Find where the given text appears and provide that cell's center as [X, Y] coordinate. 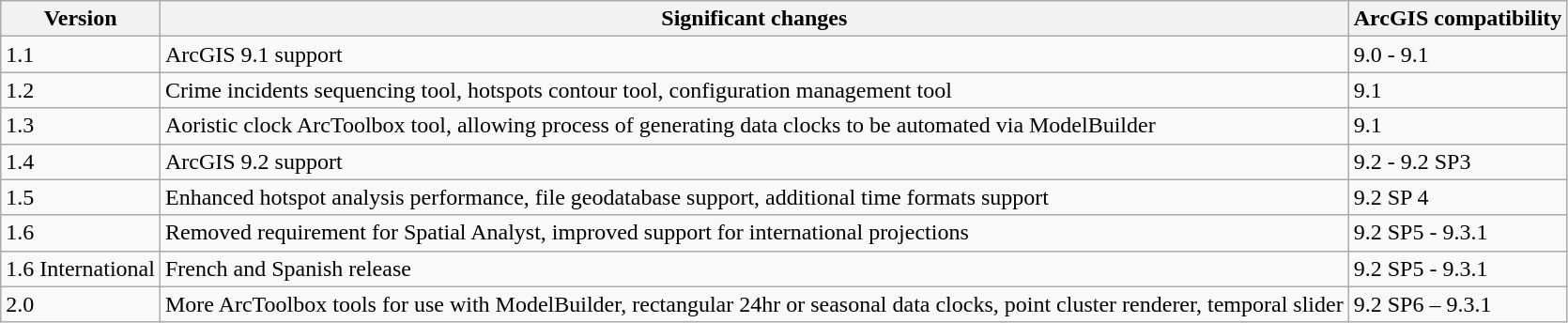
Crime incidents sequencing tool, hotspots contour tool, configuration management tool [754, 90]
ArcGIS 9.2 support [754, 161]
1.6 International [81, 269]
9.2 SP 4 [1457, 197]
More ArcToolbox tools for use with ModelBuilder, rectangular 24hr or seasonal data clocks, point cluster renderer, temporal slider [754, 304]
9.0 - 9.1 [1457, 54]
9.2 SP6 – 9.3.1 [1457, 304]
1.5 [81, 197]
1.6 [81, 233]
Significant changes [754, 19]
ArcGIS 9.1 support [754, 54]
9.2 - 9.2 SP3 [1457, 161]
1.2 [81, 90]
Version [81, 19]
Removed requirement for Spatial Analyst, improved support for international projections [754, 233]
1.4 [81, 161]
ArcGIS compatibility [1457, 19]
Aoristic clock ArcToolbox tool, allowing process of generating data clocks to be automated via ModelBuilder [754, 126]
2.0 [81, 304]
French and Spanish release [754, 269]
Enhanced hotspot analysis performance, file geodatabase support, additional time formats support [754, 197]
1.3 [81, 126]
1.1 [81, 54]
